Determine the [X, Y] coordinate at the center of the cell enclosing the given text.  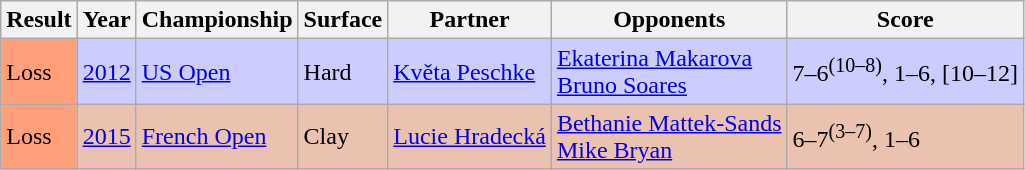
Result [39, 20]
2012 [106, 72]
Lucie Hradecká [470, 136]
2015 [106, 136]
US Open [217, 72]
7–6(10–8), 1–6, [10–12] [905, 72]
6–7(3–7), 1–6 [905, 136]
Květa Peschke [470, 72]
Score [905, 20]
Partner [470, 20]
French Open [217, 136]
Hard [343, 72]
Year [106, 20]
Bethanie Mattek-Sands Mike Bryan [669, 136]
Opponents [669, 20]
Surface [343, 20]
Clay [343, 136]
Ekaterina Makarova Bruno Soares [669, 72]
Championship [217, 20]
